From the cell containing the given text, extract its center point as (X, Y) coordinate. 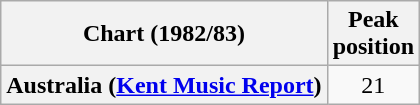
Australia (Kent Music Report) (164, 85)
Chart (1982/83) (164, 34)
21 (373, 85)
Peakposition (373, 34)
